Detect which cell encompasses the target text, then output its (X, Y) center coordinate. 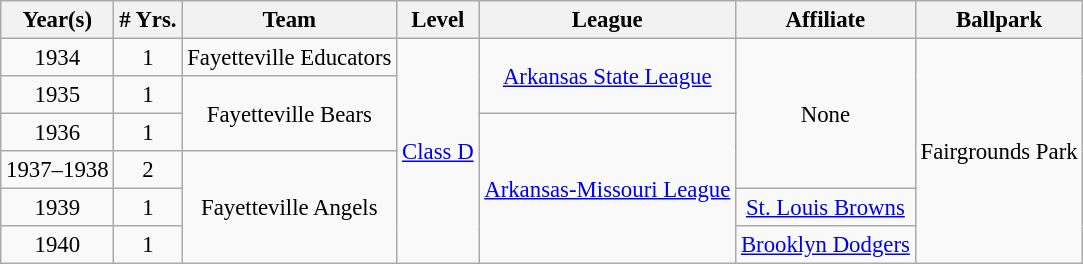
Arkansas-Missouri League (608, 189)
1936 (58, 133)
Fayetteville Angels (290, 208)
2 (148, 170)
Brooklyn Dodgers (826, 245)
1934 (58, 58)
Year(s) (58, 20)
1935 (58, 95)
1940 (58, 245)
1937–1938 (58, 170)
League (608, 20)
Team (290, 20)
Level (438, 20)
Arkansas State League (608, 76)
# Yrs. (148, 20)
Ballpark (999, 20)
Fayetteville Educators (290, 58)
1939 (58, 208)
Fayetteville Bears (290, 114)
Affiliate (826, 20)
None (826, 114)
St. Louis Browns (826, 208)
